Find where the given text appears and provide that cell's center as (X, Y) coordinate. 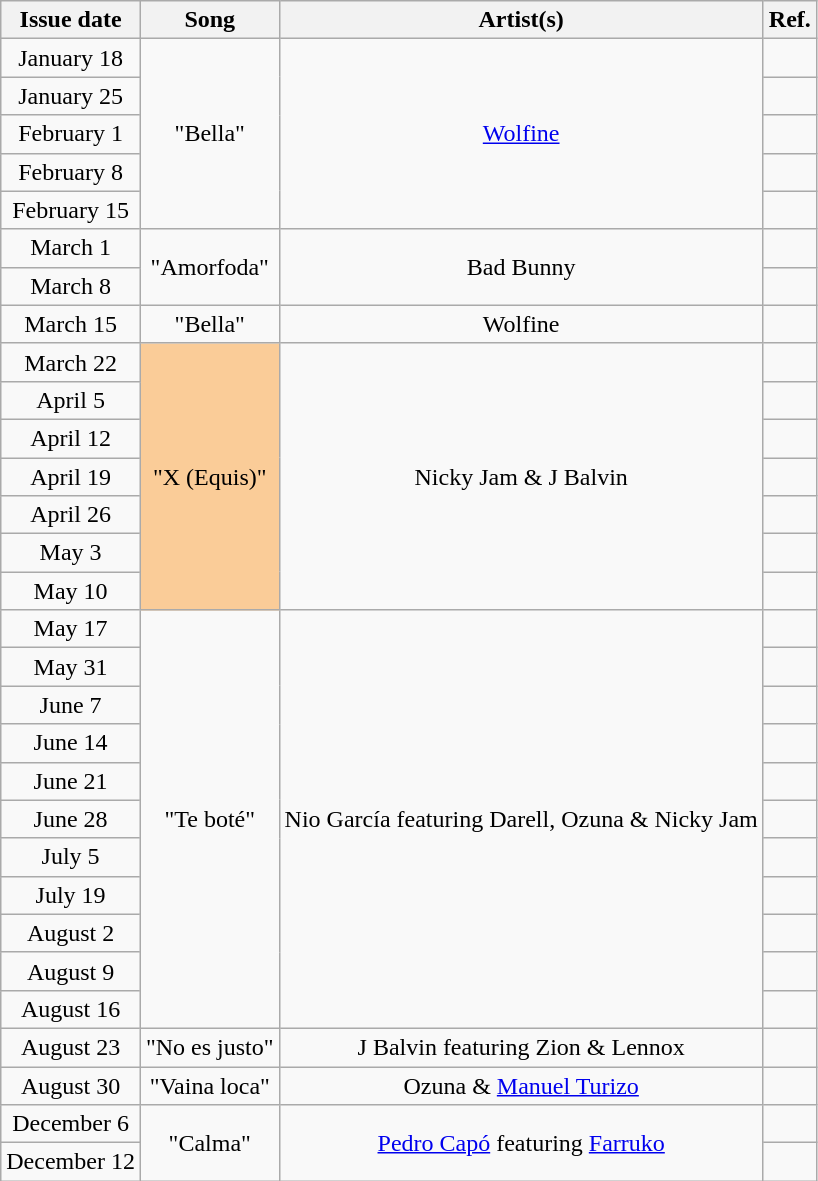
Nio García featuring Darell, Ozuna & Nicky Jam (521, 820)
"No es justo" (210, 1047)
August 30 (71, 1085)
Issue date (71, 20)
August 16 (71, 1009)
April 12 (71, 438)
May 31 (71, 667)
June 28 (71, 819)
August 2 (71, 933)
February 8 (71, 172)
May 17 (71, 629)
"X (Equis)" (210, 476)
August 23 (71, 1047)
July 5 (71, 857)
"Vaina loca" (210, 1085)
February 1 (71, 134)
June 14 (71, 743)
Ref. (790, 20)
June 21 (71, 781)
March 1 (71, 248)
Nicky Jam & J Balvin (521, 476)
May 10 (71, 591)
Bad Bunny (521, 267)
December 12 (71, 1162)
Song (210, 20)
March 15 (71, 324)
J Balvin featuring Zion & Lennox (521, 1047)
"Te boté" (210, 820)
July 19 (71, 895)
May 3 (71, 553)
January 18 (71, 58)
August 9 (71, 971)
April 5 (71, 400)
March 22 (71, 362)
January 25 (71, 96)
April 19 (71, 477)
December 6 (71, 1124)
Pedro Capó featuring Farruko (521, 1143)
Artist(s) (521, 20)
February 15 (71, 210)
"Amorfoda" (210, 267)
March 8 (71, 286)
"Calma" (210, 1143)
Ozuna & Manuel Turizo (521, 1085)
April 26 (71, 515)
June 7 (71, 705)
